From the cell containing the given text, extract its center point as [X, Y] coordinate. 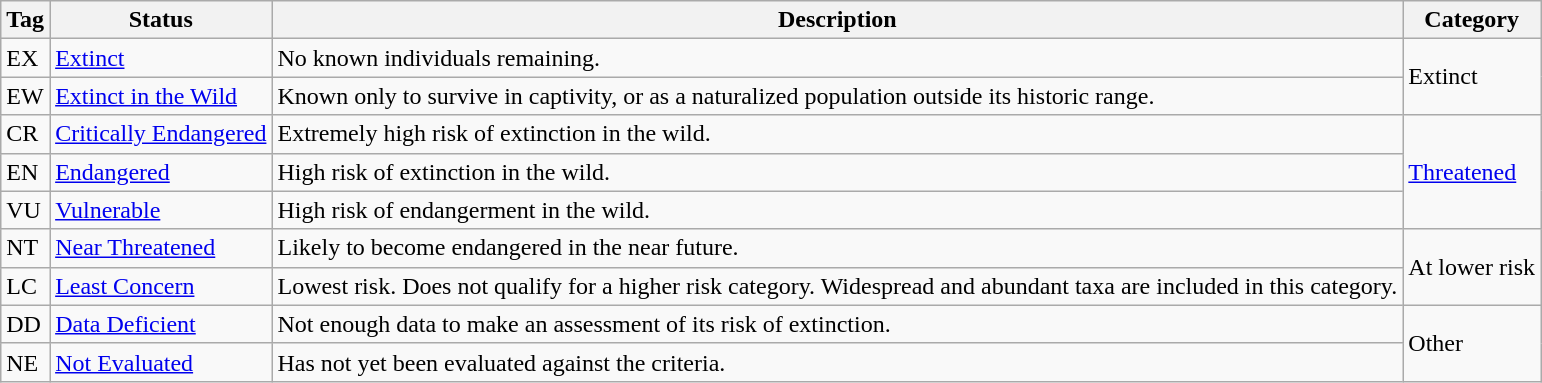
High risk of endangerment in the wild. [838, 210]
Not enough data to make an assessment of its risk of extinction. [838, 324]
Near Threatened [161, 248]
Status [161, 20]
No known individuals remaining. [838, 58]
Endangered [161, 172]
Extinct in the Wild [161, 96]
Description [838, 20]
NE [26, 362]
Lowest risk. Does not qualify for a higher risk category. Widespread and abundant taxa are included in this category. [838, 286]
Has not yet been evaluated against the criteria. [838, 362]
Critically Endangered [161, 134]
Vulnerable [161, 210]
Data Deficient [161, 324]
Known only to survive in captivity, or as a naturalized population outside its historic range. [838, 96]
VU [26, 210]
Other [1472, 343]
NT [26, 248]
CR [26, 134]
Not Evaluated [161, 362]
DD [26, 324]
Extremely high risk of extinction in the wild. [838, 134]
EW [26, 96]
High risk of extinction in the wild. [838, 172]
LC [26, 286]
Likely to become endangered in the near future. [838, 248]
EX [26, 58]
Least Concern [161, 286]
Category [1472, 20]
EN [26, 172]
Threatened [1472, 172]
At lower risk [1472, 267]
Tag [26, 20]
